For the text-containing cell, return its midpoint in [x, y] coordinate format. 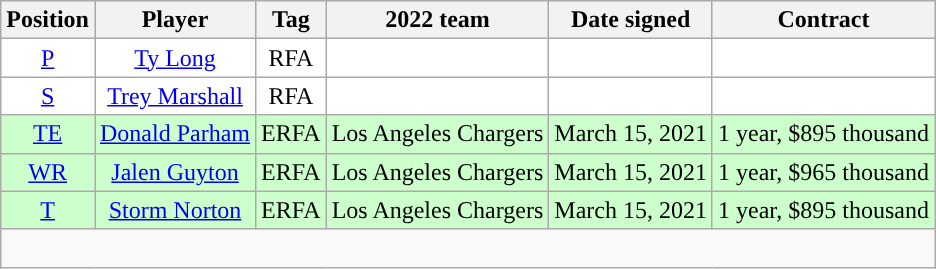
Ty Long [174, 58]
Donald Parham [174, 134]
Jalen Guyton [174, 172]
P [48, 58]
1 year, $965 thousand [823, 172]
Position [48, 20]
WR [48, 172]
Trey Marshall [174, 96]
Storm Norton [174, 210]
2022 team [438, 20]
S [48, 96]
Tag [292, 20]
TE [48, 134]
T [48, 210]
Contract [823, 20]
Player [174, 20]
Date signed [631, 20]
